Return (x, y) of the center of cell containing provided text 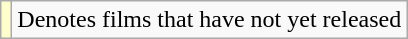
Denotes films that have not yet released (210, 20)
